From the cell containing the given text, extract its center point as [X, Y] coordinate. 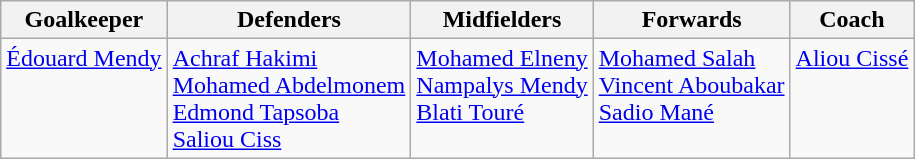
Édouard Mendy [84, 98]
Defenders [289, 20]
Coach [852, 20]
Midfielders [502, 20]
Goalkeeper [84, 20]
Aliou Cissé [852, 98]
Mohamed Elneny Nampalys Mendy Blati Touré [502, 98]
Achraf Hakimi Mohamed Abdelmonem Edmond Tapsoba Saliou Ciss [289, 98]
Forwards [692, 20]
Mohamed Salah Vincent Aboubakar Sadio Mané [692, 98]
